Return [x, y] of the center of cell containing provided text 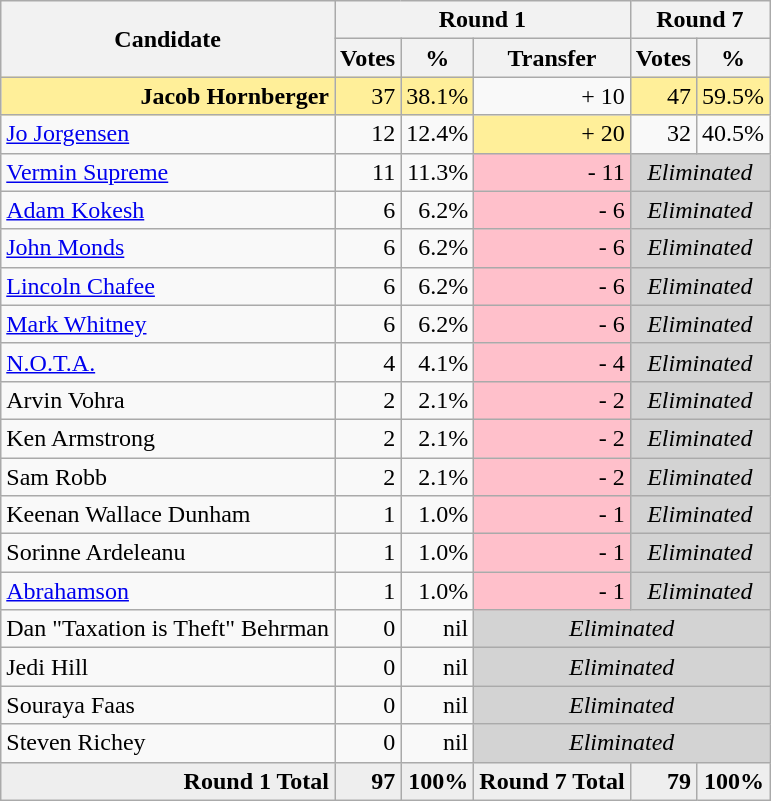
John Monds [168, 248]
- 11 [552, 172]
Jo Jorgensen [168, 134]
Vermin Supreme [168, 172]
97 [368, 781]
47 [663, 96]
Round 1 [483, 20]
+ 10 [552, 96]
59.5% [732, 96]
Dan "Taxation is Theft" Behrman [168, 629]
Abrahamson [168, 591]
Keenan Wallace Dunham [168, 515]
Jedi Hill [168, 667]
32 [663, 134]
Adam Kokesh [168, 210]
Transfer [552, 58]
40.5% [732, 134]
79 [663, 781]
+ 20 [552, 134]
- 4 [552, 362]
Candidate [168, 39]
Sam Robb [168, 477]
Souraya Faas [168, 705]
Steven Richey [168, 743]
Arvin Vohra [168, 400]
11 [368, 172]
4 [368, 362]
Lincoln Chafee [168, 286]
38.1% [438, 96]
Ken Armstrong [168, 438]
Sorinne Ardeleanu [168, 553]
Round 7 [700, 20]
Jacob Hornberger [168, 96]
37 [368, 96]
12.4% [438, 134]
Round 1 Total [168, 781]
N.O.T.A. [168, 362]
Mark Whitney [168, 324]
12 [368, 134]
11.3% [438, 172]
4.1% [438, 362]
Round 7 Total [552, 781]
